Find where the given text appears and provide that cell's center as (X, Y) coordinate. 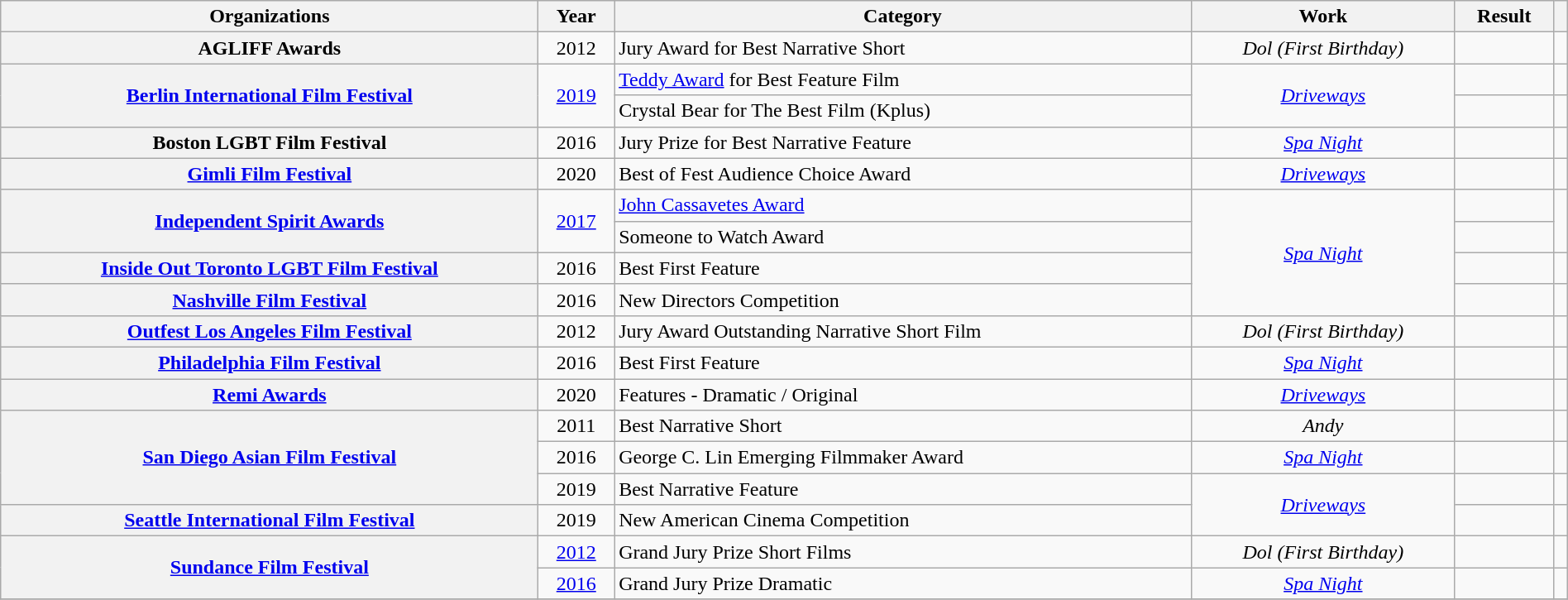
Nashville Film Festival (270, 300)
Inside Out Toronto LGBT Film Festival (270, 268)
Seattle International Film Festival (270, 521)
Remi Awards (270, 395)
Grand Jury Prize Short Films (903, 552)
Crystal Bear for The Best Film (Kplus) (903, 111)
New Directors Competition (903, 300)
Organizations (270, 17)
Best of Fest Audience Choice Award (903, 174)
Jury Award Outstanding Narrative Short Film (903, 331)
Gimli Film Festival (270, 174)
John Cassavetes Award (903, 205)
Jury Prize for Best Narrative Feature (903, 142)
Berlin International Film Festival (270, 95)
Andy (1323, 426)
Best Narrative Feature (903, 489)
Teddy Award for Best Feature Film (903, 79)
Philadelphia Film Festival (270, 362)
San Diego Asian Film Festival (270, 458)
Grand Jury Prize Dramatic (903, 583)
Best Narrative Short (903, 426)
New American Cinema Competition (903, 521)
George C. Lin Emerging Filmmaker Award (903, 458)
2011 (576, 426)
Boston LGBT Film Festival (270, 142)
AGLIFF Awards (270, 48)
Someone to Watch Award (903, 237)
Category (903, 17)
Result (1503, 17)
Work (1323, 17)
Jury Award for Best Narrative Short (903, 48)
2017 (576, 221)
Independent Spirit Awards (270, 221)
Outfest Los Angeles Film Festival (270, 331)
Sundance Film Festival (270, 568)
Year (576, 17)
Features - Dramatic / Original (903, 395)
